Search for the cell housing the specified text and yield its [x, y] center coordinate. 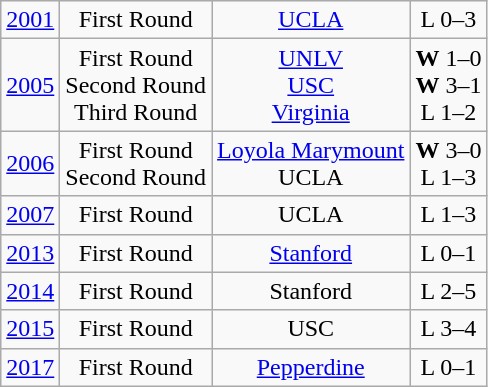
2015 [30, 329]
2005 [30, 85]
UNLVUSCVirginia [311, 85]
L 1–3 [448, 215]
Loyola MarymountUCLA [311, 164]
W 1–0W 3–1L 1–2 [448, 85]
USC [311, 329]
First RoundSecond Round [136, 164]
Pepperdine [311, 367]
2013 [30, 253]
First RoundSecond RoundThird Round [136, 85]
W 3–0L 1–3 [448, 164]
2001 [30, 20]
2014 [30, 291]
L 2–5 [448, 291]
L 3–4 [448, 329]
L 0–3 [448, 20]
2007 [30, 215]
2006 [30, 164]
2017 [30, 367]
